Scan for the cell matching the given text and deliver its (x, y) coordinate at center. 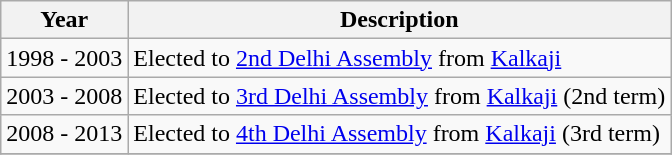
2003 - 2008 (64, 96)
Elected to 2nd Delhi Assembly from Kalkaji (400, 58)
Elected to 4th Delhi Assembly from Kalkaji (3rd term) (400, 134)
Year (64, 20)
2008 - 2013 (64, 134)
Description (400, 20)
Elected to 3rd Delhi Assembly from Kalkaji (2nd term) (400, 96)
1998 - 2003 (64, 58)
